Return the [x, y] coordinate for the center point of the cell that contains the specified text.  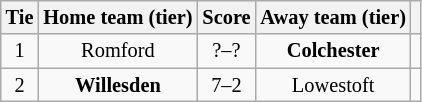
Colchester [332, 51]
Away team (tier) [332, 17]
Tie [20, 17]
Score [226, 17]
2 [20, 85]
?–? [226, 51]
Home team (tier) [118, 17]
7–2 [226, 85]
Lowestoft [332, 85]
Romford [118, 51]
1 [20, 51]
Willesden [118, 85]
